Detect which cell encompasses the target text, then output its (x, y) center coordinate. 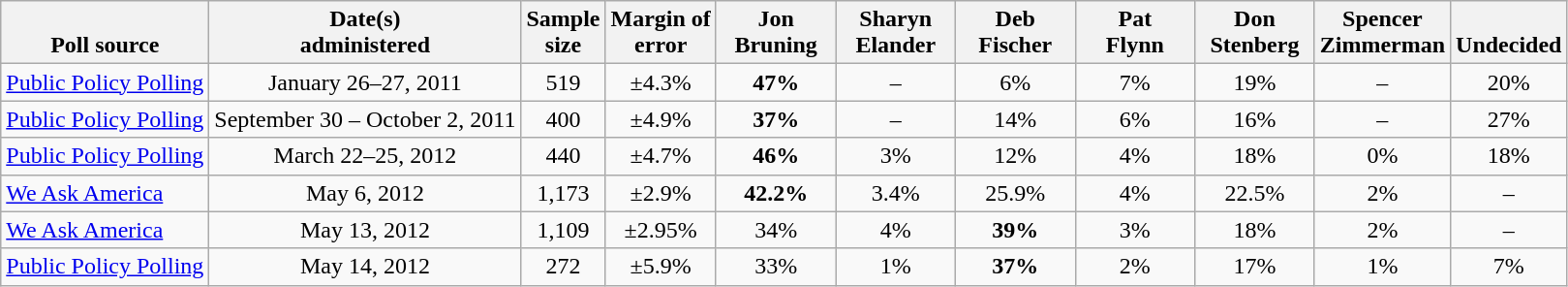
47% (776, 82)
25.9% (1016, 193)
JonBruning (776, 33)
May 13, 2012 (365, 230)
PatFlynn (1135, 33)
SpencerZimmerman (1382, 33)
±4.9% (661, 119)
27% (1509, 119)
519 (564, 82)
±2.9% (661, 193)
Margin oferror (661, 33)
Poll source (105, 33)
DonStenberg (1255, 33)
Date(s)administered (365, 33)
SharynElander (896, 33)
400 (564, 119)
39% (1016, 230)
±2.95% (661, 230)
±4.7% (661, 156)
Undecided (1509, 33)
±4.3% (661, 82)
September 30 – October 2, 2011 (365, 119)
19% (1255, 82)
272 (564, 267)
0% (1382, 156)
March 22–25, 2012 (365, 156)
January 26–27, 2011 (365, 82)
20% (1509, 82)
12% (1016, 156)
14% (1016, 119)
May 14, 2012 (365, 267)
3.4% (896, 193)
May 6, 2012 (365, 193)
46% (776, 156)
440 (564, 156)
DebFischer (1016, 33)
33% (776, 267)
Samplesize (564, 33)
±5.9% (661, 267)
16% (1255, 119)
42.2% (776, 193)
34% (776, 230)
1,109 (564, 230)
1,173 (564, 193)
22.5% (1255, 193)
17% (1255, 267)
